Identify which cell holds the provided text, then report its (x, y) central coordinate. 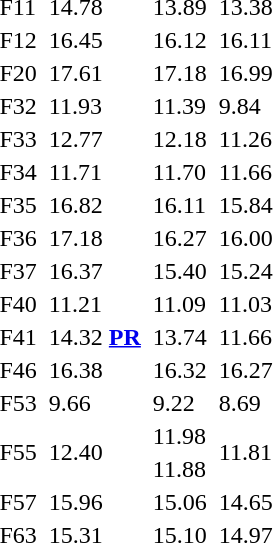
11.21 (94, 304)
11.71 (94, 172)
11.98 (180, 436)
9.66 (94, 403)
14.32 PR (94, 337)
16.45 (94, 40)
12.18 (180, 139)
15.06 (180, 502)
17.61 (94, 73)
13.74 (180, 337)
16.11 (180, 205)
16.32 (180, 370)
11.09 (180, 304)
16.12 (180, 40)
16.38 (94, 370)
16.82 (94, 205)
15.96 (94, 502)
9.22 (180, 403)
16.27 (180, 238)
11.70 (180, 172)
11.39 (180, 106)
11.88 (180, 469)
11.93 (94, 106)
12.77 (94, 139)
15.40 (180, 271)
16.37 (94, 271)
12.40 (94, 452)
